Identify which cell holds the provided text, then report its (X, Y) central coordinate. 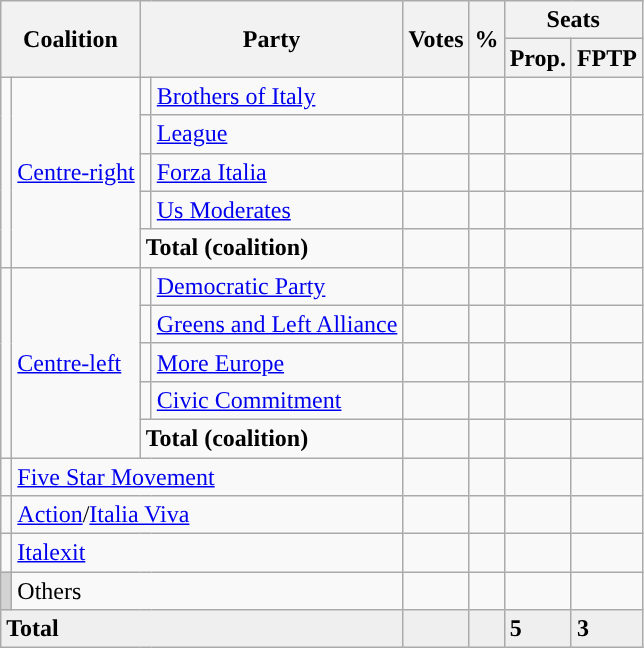
Centre-right (76, 172)
Brothers of Italy (277, 96)
Forza Italia (277, 172)
League (277, 134)
FPTP (606, 58)
Civic Commitment (277, 400)
Centre-left (76, 362)
3 (606, 629)
Total (202, 629)
Italexit (208, 553)
Action/Italia Viva (208, 515)
Votes (436, 39)
Others (208, 591)
% (486, 39)
Democratic Party (277, 286)
Seats (573, 20)
5 (538, 629)
More Europe (277, 362)
Party (272, 39)
Prop. (538, 58)
Coalition (70, 39)
Us Moderates (277, 210)
Greens and Left Alliance (277, 324)
Five Star Movement (208, 477)
